Locate the cell with the specified text and output its (x, y) center coordinate. 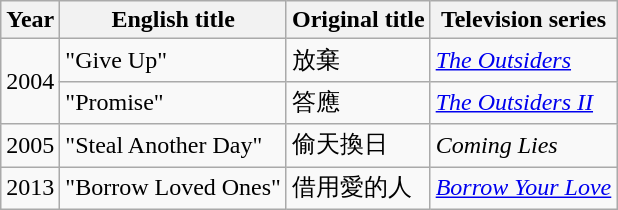
答應 (358, 102)
Year (30, 20)
English title (174, 20)
"Borrow Loved Ones" (174, 188)
"Give Up" (174, 60)
Television series (524, 20)
放棄 (358, 60)
"Steal Another Day" (174, 146)
"Promise" (174, 102)
Borrow Your Love (524, 188)
2013 (30, 188)
Coming Lies (524, 146)
The Outsiders II (524, 102)
2005 (30, 146)
The Outsiders (524, 60)
借用愛的人 (358, 188)
Original title (358, 20)
2004 (30, 82)
偷天換日 (358, 146)
